For the text-containing cell, return its midpoint in [X, Y] coordinate format. 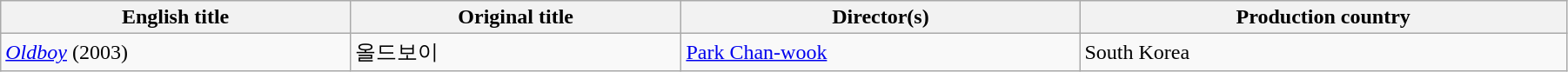
Director(s) [881, 17]
Oldboy (2003) [176, 52]
Original title [515, 17]
올드보이 [515, 52]
South Korea [1323, 52]
Park Chan-wook [881, 52]
English title [176, 17]
Production country [1323, 17]
